Provide the (X, Y) coordinate of the cell's center where the given text is located.  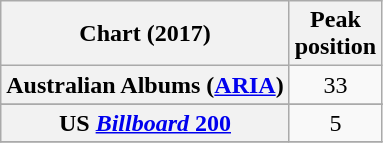
Chart (2017) (145, 34)
Australian Albums (ARIA) (145, 85)
33 (335, 85)
US Billboard 200 (145, 123)
5 (335, 123)
Peak position (335, 34)
